Return the [x, y] coordinate for the center point of the cell that contains the specified text.  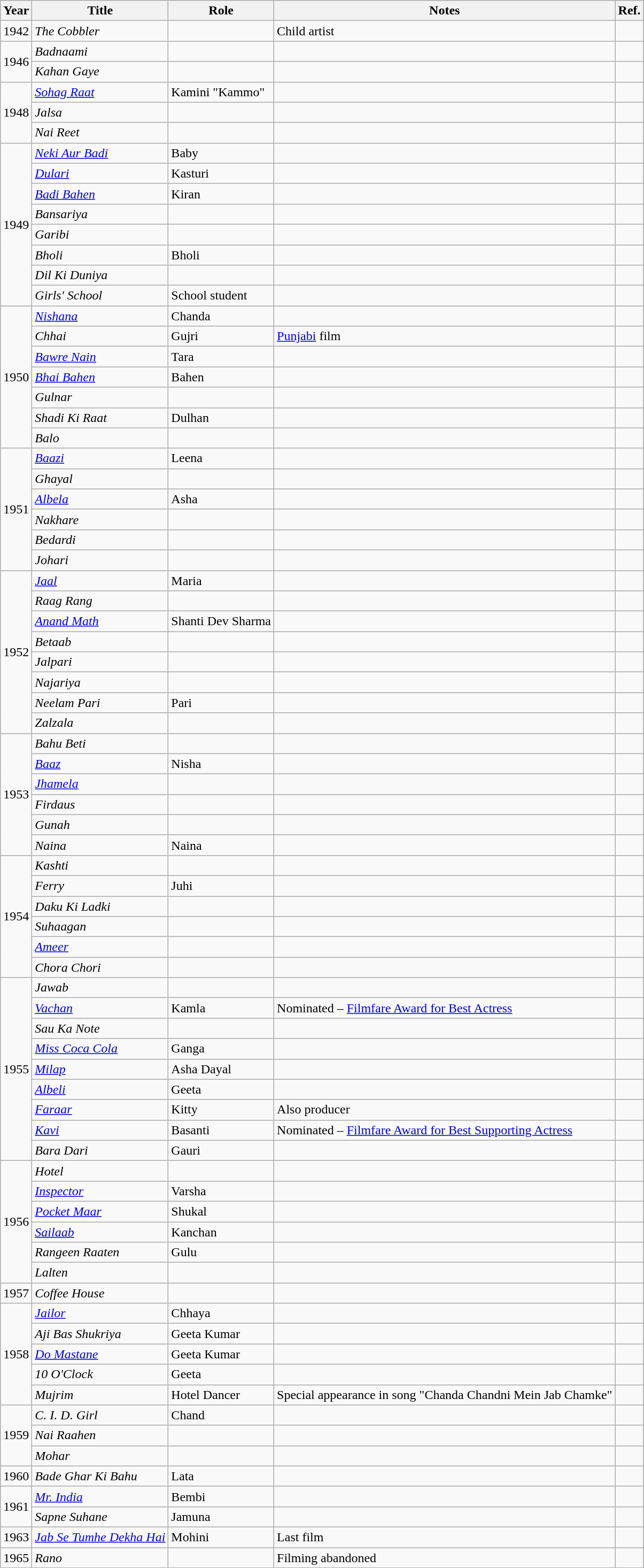
Hotel Dancer [221, 1395]
Sailaab [100, 1232]
Jaal [100, 580]
Bansariya [100, 214]
Albeli [100, 1089]
Daku Ki Ladki [100, 906]
Lalten [100, 1273]
Jawab [100, 988]
Dil Ki Duniya [100, 275]
Bade Ghar Ki Bahu [100, 1476]
Nishana [100, 316]
Pari [221, 703]
Mujrim [100, 1395]
Dulhan [221, 418]
Kamla [221, 1008]
Chora Chori [100, 967]
Chanda [221, 316]
Vachan [100, 1008]
Asha Dayal [221, 1069]
Baaz [100, 764]
Shukal [221, 1211]
Shadi Ki Raat [100, 418]
Rangeen Raaten [100, 1252]
1946 [16, 62]
Asha [221, 499]
Jailor [100, 1313]
Betaab [100, 642]
Title [100, 11]
Kahan Gaye [100, 72]
Chhai [100, 336]
Aji Bas Shukriya [100, 1334]
Do Mastane [100, 1354]
Chhaya [221, 1313]
Kanchan [221, 1232]
Jhamela [100, 784]
1955 [16, 1070]
Hotel [100, 1171]
1961 [16, 1506]
1963 [16, 1537]
Kiran [221, 194]
Mr. India [100, 1496]
1949 [16, 224]
1951 [16, 509]
Mohar [100, 1456]
Maria [221, 580]
Faraar [100, 1110]
Kasturi [221, 173]
Anand Math [100, 621]
Nominated – Filmfare Award for Best Supporting Actress [445, 1130]
Notes [445, 11]
Garibi [100, 234]
Lata [221, 1476]
Bedardi [100, 540]
1956 [16, 1221]
Miss Coca Cola [100, 1049]
1952 [16, 651]
Leena [221, 458]
Suhaagan [100, 927]
Chand [221, 1415]
Nakhare [100, 519]
1959 [16, 1435]
1960 [16, 1476]
Johari [100, 560]
Jab Se Tumhe Dekha Hai [100, 1537]
Kamini "Kammo" [221, 92]
Jalpari [100, 662]
Coffee House [100, 1293]
Baazi [100, 458]
Role [221, 11]
Gauri [221, 1150]
Juhi [221, 886]
Special appearance in song "Chanda Chandni Mein Jab Chamke" [445, 1395]
Bara Dari [100, 1150]
C. I. D. Girl [100, 1415]
Rano [100, 1558]
1957 [16, 1293]
Ref. [630, 11]
Varsha [221, 1191]
Mohini [221, 1537]
Raag Rang [100, 601]
Jamuna [221, 1517]
1954 [16, 916]
Bahen [221, 377]
Punjabi film [445, 336]
Balo [100, 438]
Sau Ka Note [100, 1028]
Girls' School [100, 296]
Bawre Nain [100, 357]
1942 [16, 31]
1965 [16, 1558]
Sohag Raat [100, 92]
Ferry [100, 886]
Last film [445, 1537]
Tara [221, 357]
Najariya [100, 682]
Bembi [221, 1496]
1958 [16, 1354]
Ganga [221, 1049]
Milap [100, 1069]
Year [16, 11]
Badi Bahen [100, 194]
Nominated – Filmfare Award for Best Actress [445, 1008]
Nisha [221, 764]
Firdaus [100, 804]
Gunah [100, 825]
Albela [100, 499]
Also producer [445, 1110]
Nai Reet [100, 133]
Gujri [221, 336]
Jalsa [100, 112]
Baby [221, 153]
Gulnar [100, 397]
Basanti [221, 1130]
Badnaami [100, 51]
Kitty [221, 1110]
Pocket Maar [100, 1211]
Kavi [100, 1130]
Gulu [221, 1252]
The Cobbler [100, 31]
Filming abandoned [445, 1558]
Nai Raahen [100, 1435]
Zalzala [100, 723]
Bhai Bahen [100, 377]
1953 [16, 794]
10 O'Clock [100, 1374]
1948 [16, 112]
Shanti Dev Sharma [221, 621]
Ghayal [100, 479]
Bahu Beti [100, 743]
Neki Aur Badi [100, 153]
Child artist [445, 31]
Ameer [100, 947]
School student [221, 296]
1950 [16, 377]
Dulari [100, 173]
Sapne Suhane [100, 1517]
Inspector [100, 1191]
Neelam Pari [100, 703]
Kashti [100, 865]
